Determine the (x, y) coordinate at the center of the cell enclosing the given text.  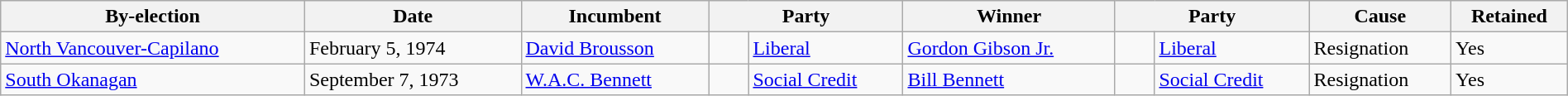
Incumbent (615, 17)
By-election (153, 17)
North Vancouver-Capilano (153, 48)
Gordon Gibson Jr. (1009, 48)
September 7, 1973 (413, 79)
South Okanagan (153, 79)
Retained (1510, 17)
Winner (1009, 17)
February 5, 1974 (413, 48)
W.A.C. Bennett (615, 79)
Bill Bennett (1009, 79)
Date (413, 17)
Cause (1380, 17)
David Brousson (615, 48)
